Scan for the cell matching the given text and deliver its (X, Y) coordinate at center. 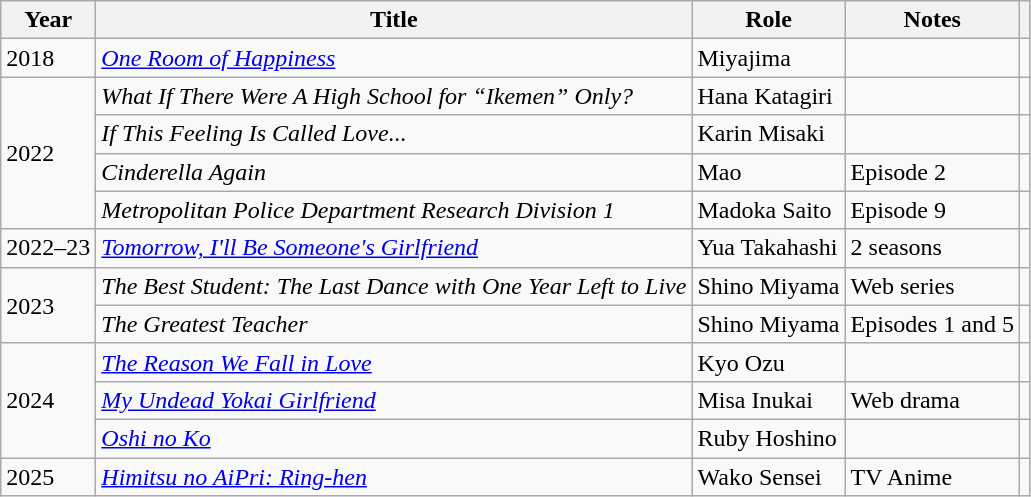
Ruby Hoshino (768, 438)
TV Anime (932, 477)
Miyajima (768, 58)
Web drama (932, 400)
If This Feeling Is Called Love... (394, 134)
2 seasons (932, 248)
Metropolitan Police Department Research Division 1 (394, 210)
The Reason We Fall in Love (394, 362)
2022–23 (48, 248)
2024 (48, 400)
Episodes 1 and 5 (932, 324)
Yua Takahashi (768, 248)
My Undead Yokai Girlfriend (394, 400)
Himitsu no AiPri: Ring-hen (394, 477)
2018 (48, 58)
Role (768, 20)
2022 (48, 153)
What If There Were A High School for “Ikemen” Only? (394, 96)
Misa Inukai (768, 400)
Episode 2 (932, 172)
Oshi no Ko (394, 438)
Web series (932, 286)
The Greatest Teacher (394, 324)
Year (48, 20)
Notes (932, 20)
2023 (48, 305)
2025 (48, 477)
Karin Misaki (768, 134)
Madoka Saito (768, 210)
Tomorrow, I'll Be Someone's Girlfriend (394, 248)
Mao (768, 172)
Wako Sensei (768, 477)
Episode 9 (932, 210)
The Best Student: The Last Dance with One Year Left to Live (394, 286)
Cinderella Again (394, 172)
Kyo Ozu (768, 362)
One Room of Happiness (394, 58)
Hana Katagiri (768, 96)
Title (394, 20)
